Identify which cell holds the provided text, then report its [X, Y] central coordinate. 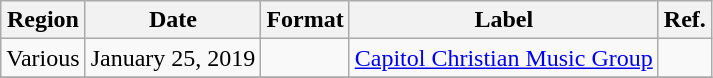
Date [173, 20]
Label [504, 20]
Format [305, 20]
Capitol Christian Music Group [504, 58]
Region [43, 20]
Various [43, 58]
Ref. [684, 20]
January 25, 2019 [173, 58]
